Return [X, Y] of the center of cell containing provided text 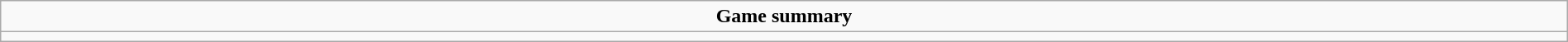
Game summary [784, 16]
